Return the (X, Y) coordinate for the center point of the cell that contains the specified text.  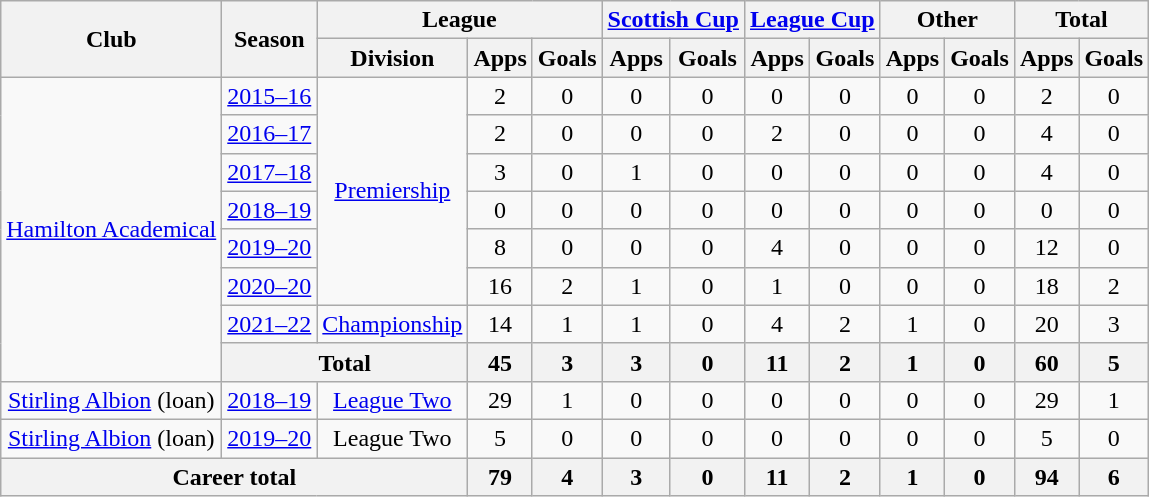
14 (500, 324)
Club (112, 39)
18 (1046, 286)
16 (500, 286)
Other (947, 20)
79 (500, 477)
2015–16 (270, 96)
Championship (392, 324)
Hamilton Academical (112, 229)
Season (270, 39)
League (460, 20)
Career total (234, 477)
Premiership (392, 191)
2021–22 (270, 324)
2020–20 (270, 286)
6 (1114, 477)
League Cup (812, 20)
2016–17 (270, 134)
2017–18 (270, 172)
45 (500, 362)
20 (1046, 324)
Division (392, 58)
8 (500, 248)
12 (1046, 248)
Scottish Cup (673, 20)
60 (1046, 362)
94 (1046, 477)
